Scan for the cell matching the given text and deliver its (x, y) coordinate at center. 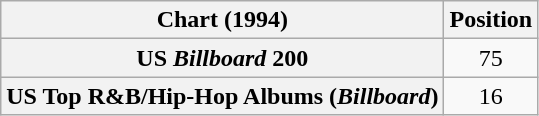
16 (491, 96)
75 (491, 58)
US Top R&B/Hip-Hop Albums (Billboard) (222, 96)
Chart (1994) (222, 20)
Position (491, 20)
US Billboard 200 (222, 58)
